From the cell containing the given text, extract its center point as (x, y) coordinate. 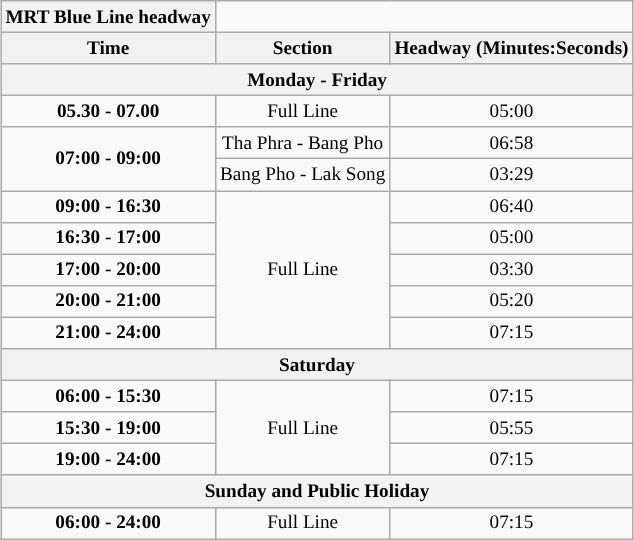
06:58 (512, 143)
09:00 - 16:30 (108, 207)
05.30 - 07.00 (108, 112)
20:00 - 21:00 (108, 302)
Sunday and Public Holiday (317, 491)
03:30 (512, 270)
07:00 - 09:00 (108, 158)
06:00 - 24:00 (108, 523)
06:40 (512, 207)
15:30 - 19:00 (108, 428)
Headway (Minutes:Seconds) (512, 48)
06:00 - 15:30 (108, 396)
03:29 (512, 175)
19:00 - 24:00 (108, 460)
16:30 - 17:00 (108, 238)
Monday - Friday (317, 80)
Saturday (317, 365)
Section (302, 48)
Bang Pho - Lak Song (302, 175)
Time (108, 48)
05:55 (512, 428)
17:00 - 20:00 (108, 270)
21:00 - 24:00 (108, 333)
05:20 (512, 302)
Tha Phra - Bang Pho (302, 143)
MRT Blue Line headway (108, 17)
